Detect which cell encompasses the target text, then output its [X, Y] center coordinate. 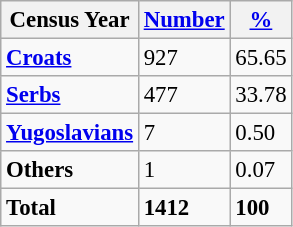
Others [70, 170]
Serbs [70, 95]
Yugoslavians [70, 133]
0.50 [261, 133]
0.07 [261, 170]
100 [261, 208]
Census Year [70, 20]
Total [70, 208]
1 [184, 170]
477 [184, 95]
1412 [184, 208]
7 [184, 133]
65.65 [261, 58]
Croats [70, 58]
Number [184, 20]
927 [184, 58]
33.78 [261, 95]
% [261, 20]
